Capture the cell that displays the provided text and extract its [X, Y] central coordinate. 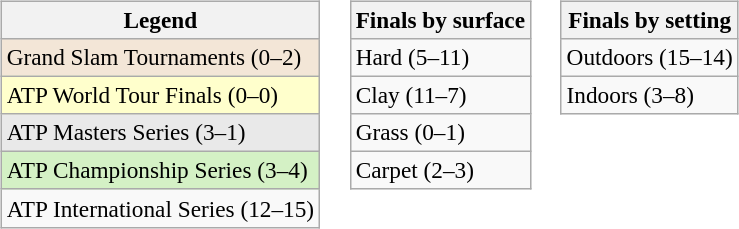
ATP World Tour Finals (0–0) [160, 95]
Grand Slam Tournaments (0–2) [160, 57]
ATP International Series (12–15) [160, 208]
Clay (11–7) [440, 95]
ATP Masters Series (3–1) [160, 133]
Indoors (3–8) [650, 95]
Carpet (2–3) [440, 171]
Finals by setting [650, 20]
Hard (5–11) [440, 57]
ATP Championship Series (3–4) [160, 171]
Outdoors (15–14) [650, 57]
Grass (0–1) [440, 133]
Finals by surface [440, 20]
Legend [160, 20]
